Return (X, Y) of the center of cell containing provided text 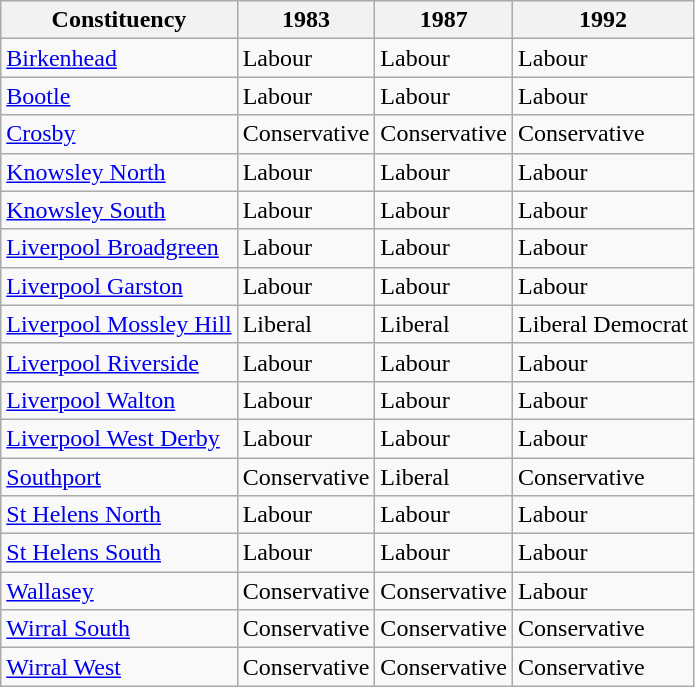
Liverpool Garston (119, 286)
Liverpool Walton (119, 400)
Liverpool Mossley Hill (119, 324)
Knowsley South (119, 210)
Liverpool West Derby (119, 438)
St Helens North (119, 515)
St Helens South (119, 553)
Birkenhead (119, 58)
Liverpool Riverside (119, 362)
1983 (306, 20)
Crosby (119, 134)
Wallasey (119, 591)
Knowsley North (119, 172)
Wirral South (119, 629)
1992 (604, 20)
Liberal Democrat (604, 324)
Bootle (119, 96)
Liverpool Broadgreen (119, 248)
1987 (444, 20)
Wirral West (119, 667)
Constituency (119, 20)
Southport (119, 477)
